Find where the given text appears and provide that cell's center as [x, y] coordinate. 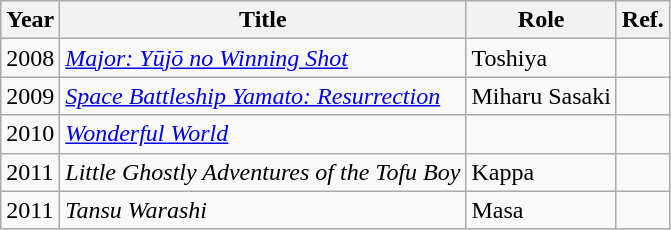
2009 [30, 96]
Major: Yūjō no Winning Shot [263, 58]
Masa [541, 210]
Tansu Warashi [263, 210]
Title [263, 20]
Space Battleship Yamato: Resurrection [263, 96]
Little Ghostly Adventures of the Tofu Boy [263, 172]
Kappa [541, 172]
Toshiya [541, 58]
2010 [30, 134]
Year [30, 20]
Ref. [642, 20]
Miharu Sasaki [541, 96]
Wonderful World [263, 134]
Role [541, 20]
2008 [30, 58]
